Determine the [X, Y] coordinate at the center of the cell enclosing the given text.  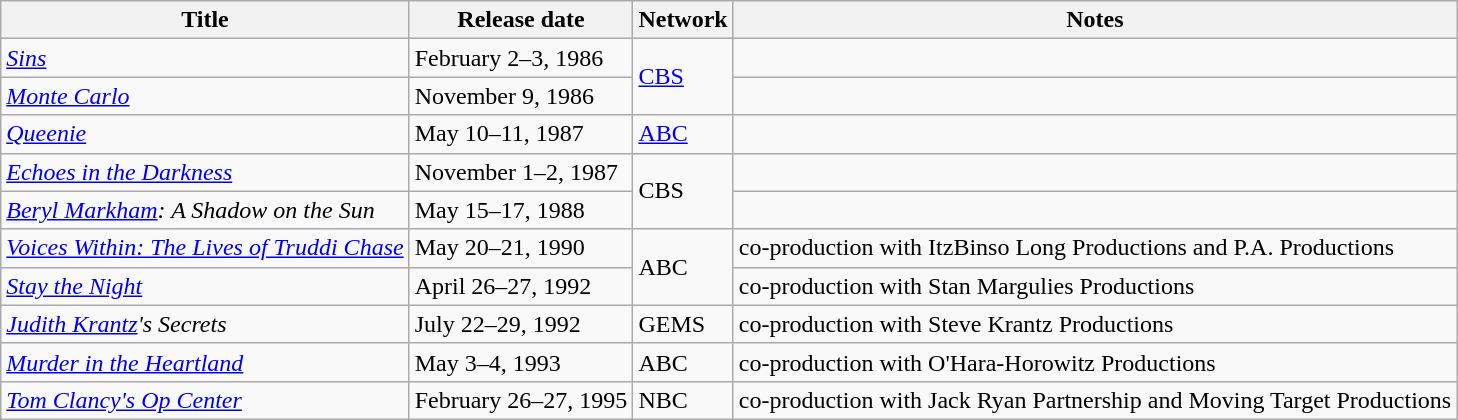
Echoes in the Darkness [205, 172]
co-production with Steve Krantz Productions [1094, 324]
February 26–27, 1995 [521, 400]
November 9, 1986 [521, 96]
May 15–17, 1988 [521, 210]
Sins [205, 58]
co-production with Jack Ryan Partnership and Moving Target Productions [1094, 400]
May 20–21, 1990 [521, 248]
co-production with O'Hara-Horowitz Productions [1094, 362]
Stay the Night [205, 286]
May 3–4, 1993 [521, 362]
Release date [521, 20]
Title [205, 20]
GEMS [683, 324]
co-production with ItzBinso Long Productions and P.A. Productions [1094, 248]
Notes [1094, 20]
co-production with Stan Margulies Productions [1094, 286]
February 2–3, 1986 [521, 58]
Queenie [205, 134]
May 10–11, 1987 [521, 134]
Murder in the Heartland [205, 362]
NBC [683, 400]
November 1–2, 1987 [521, 172]
Tom Clancy's Op Center [205, 400]
Judith Krantz's Secrets [205, 324]
Monte Carlo [205, 96]
July 22–29, 1992 [521, 324]
Network [683, 20]
Voices Within: The Lives of Truddi Chase [205, 248]
Beryl Markham: A Shadow on the Sun [205, 210]
April 26–27, 1992 [521, 286]
